Output the (x, y) coordinate of the center of the cell containing the given text.  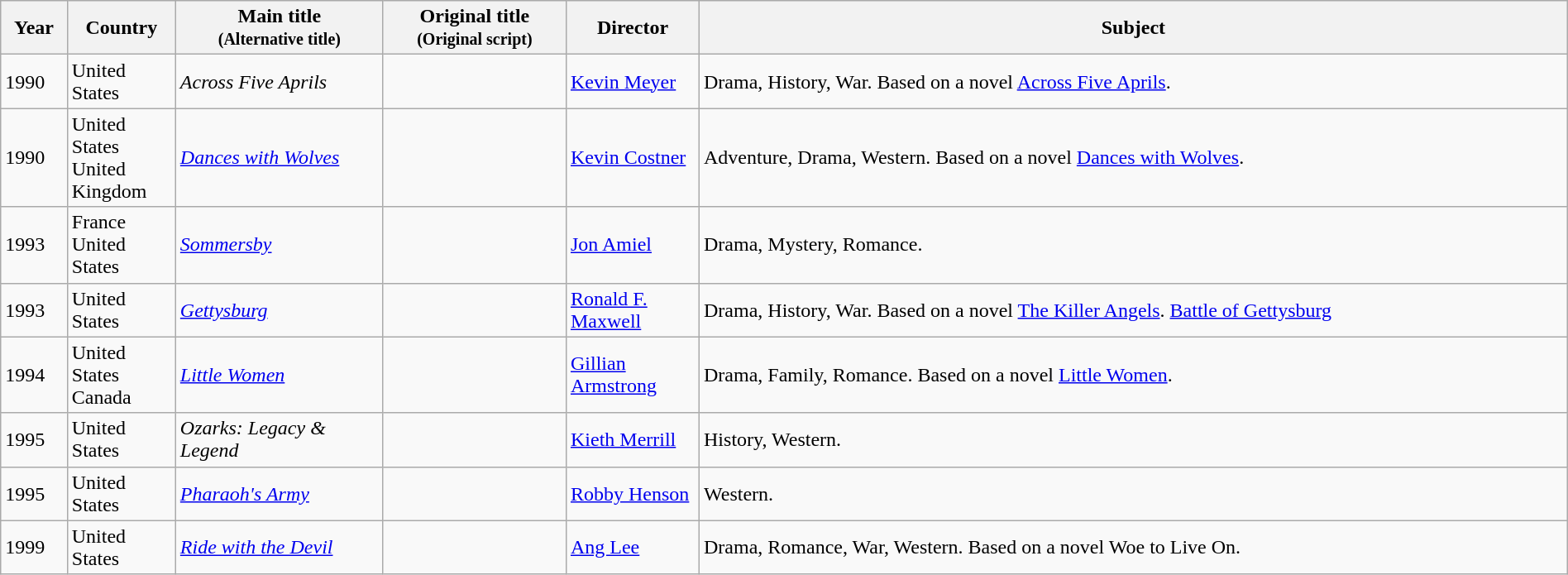
Drama, Romance, War, Western. Based on a novel Woe to Live On. (1134, 548)
Kieth Merrill (632, 440)
Drama, History, War. Based on a novel Across Five Aprils. (1134, 81)
Ozarks: Legacy & Legend (280, 440)
Country (121, 28)
Year (35, 28)
History, Western. (1134, 440)
Ronald F. Maxwell (632, 309)
Kevin Costner (632, 157)
Drama, Family, Romance. Based on a novel Little Women. (1134, 375)
Ride with the Devil (280, 548)
Little Women (280, 375)
Gillian Armstrong (632, 375)
United StatesUnited Kingdom (121, 157)
Drama, History, War. Based on a novel The Killer Angels. Battle of Gettysburg (1134, 309)
1999 (35, 548)
Western. (1134, 493)
Kevin Meyer (632, 81)
Subject (1134, 28)
FranceUnited States (121, 245)
Main title(Alternative title) (280, 28)
Sommersby (280, 245)
Original title(Original script) (475, 28)
1994 (35, 375)
Jon Amiel (632, 245)
Director (632, 28)
Across Five Aprils (280, 81)
Dances with Wolves (280, 157)
Adventure, Drama, Western. Based on a novel Dances with Wolves. (1134, 157)
United StatesCanada (121, 375)
Robby Henson (632, 493)
Gettysburg (280, 309)
Pharaoh's Army (280, 493)
Drama, Mystery, Romance. (1134, 245)
Ang Lee (632, 548)
